From the cell containing the given text, extract its center point as [X, Y] coordinate. 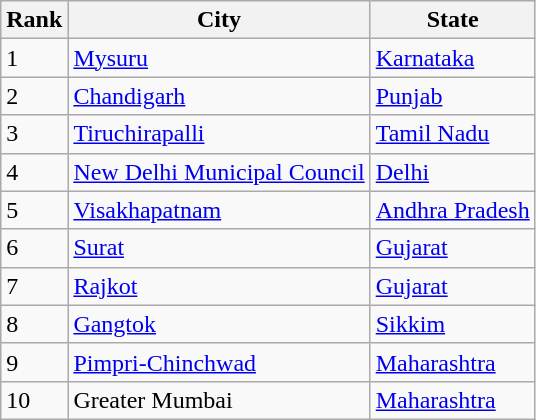
3 [34, 134]
Punjab [452, 96]
6 [34, 248]
Tamil Nadu [452, 134]
Mysuru [219, 58]
Visakhapatnam [219, 210]
7 [34, 286]
2 [34, 96]
Chandigarh [219, 96]
Karnataka [452, 58]
1 [34, 58]
Surat [219, 248]
9 [34, 362]
Pimpri-Chinchwad [219, 362]
Gangtok [219, 324]
Andhra Pradesh [452, 210]
New Delhi Municipal Council [219, 172]
Sikkim [452, 324]
10 [34, 400]
Delhi [452, 172]
5 [34, 210]
City [219, 20]
4 [34, 172]
8 [34, 324]
Tiruchirapalli [219, 134]
Greater Mumbai [219, 400]
State [452, 20]
Rank [34, 20]
Rajkot [219, 286]
